Return the (X, Y) coordinate for the center point of the cell that contains the specified text.  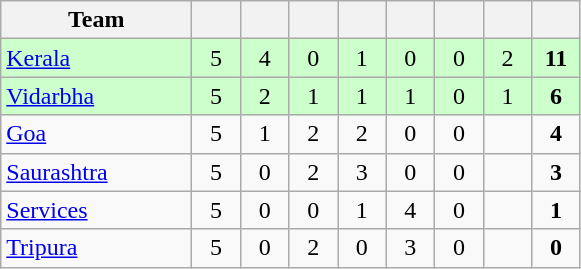
Saurashtra (96, 172)
6 (556, 96)
Services (96, 210)
Goa (96, 134)
Vidarbha (96, 96)
Kerala (96, 58)
Tripura (96, 248)
11 (556, 58)
Team (96, 20)
